Output the [x, y] coordinate of the center of the cell containing the given text.  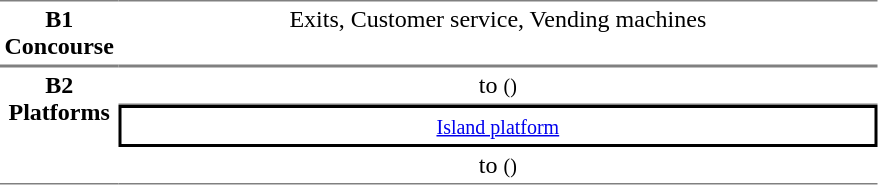
B1Concourse [59, 33]
B2Platforms [59, 125]
Island platform [498, 126]
Exits, Customer service, Vending machines [498, 33]
